Find where the given text appears and provide that cell's center as (X, Y) coordinate. 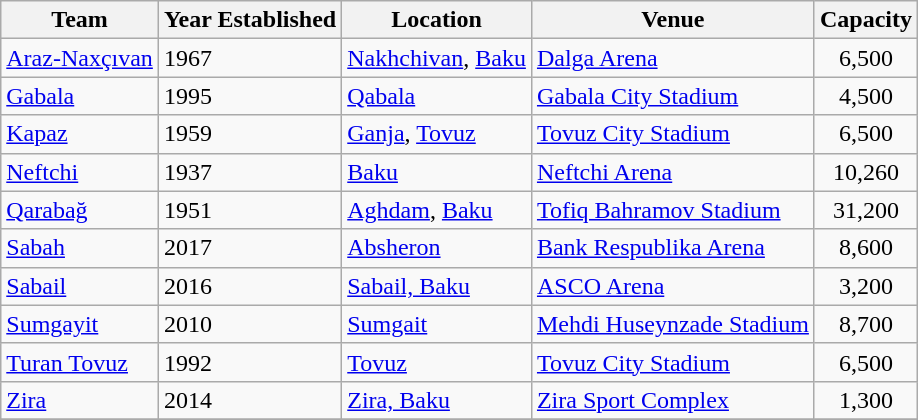
Absheron (437, 248)
1,300 (866, 400)
Aghdam, Baku (437, 210)
Bank Respublika Arena (672, 248)
Tovuz (437, 362)
Ganja, Tovuz (437, 134)
Dalga Arena (672, 58)
1995 (250, 96)
8,700 (866, 324)
Sabail, Baku (437, 286)
ASCO Arena (672, 286)
3,200 (866, 286)
8,600 (866, 248)
1951 (250, 210)
2016 (250, 286)
4,500 (866, 96)
Qarabağ (80, 210)
Qabala (437, 96)
Venue (672, 20)
Zira (80, 400)
1967 (250, 58)
Kapaz (80, 134)
Gabala (80, 96)
Sumgait (437, 324)
Gabala City Stadium (672, 96)
Turan Tovuz (80, 362)
1992 (250, 362)
1959 (250, 134)
31,200 (866, 210)
2014 (250, 400)
Sabail (80, 286)
Neftchi Arena (672, 172)
2017 (250, 248)
Nakhchivan, Baku (437, 58)
Year Established (250, 20)
Zira, Baku (437, 400)
Mehdi Huseynzade Stadium (672, 324)
10,260 (866, 172)
Sabah (80, 248)
Neftchi (80, 172)
1937 (250, 172)
Araz-Naxçıvan (80, 58)
Sumgayit (80, 324)
Capacity (866, 20)
Location (437, 20)
Tofiq Bahramov Stadium (672, 210)
Zira Sport Complex (672, 400)
Team (80, 20)
2010 (250, 324)
Baku (437, 172)
